For the text-containing cell, return its midpoint in (X, Y) coordinate format. 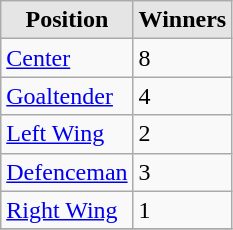
Position (67, 20)
Right Wing (67, 210)
3 (182, 172)
Goaltender (67, 96)
Winners (182, 20)
1 (182, 210)
8 (182, 58)
Defenceman (67, 172)
4 (182, 96)
Center (67, 58)
Left Wing (67, 134)
2 (182, 134)
